Find where the given text appears and provide that cell's center as (X, Y) coordinate. 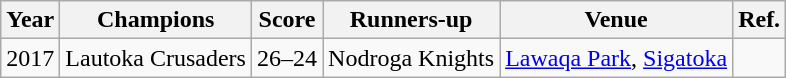
Year (30, 20)
26–24 (286, 58)
Lautoka Crusaders (156, 58)
Runners-up (412, 20)
Venue (616, 20)
Score (286, 20)
Champions (156, 20)
Nodroga Knights (412, 58)
Lawaqa Park, Sigatoka (616, 58)
2017 (30, 58)
Ref. (760, 20)
